Return [X, Y] of the center of cell containing provided text 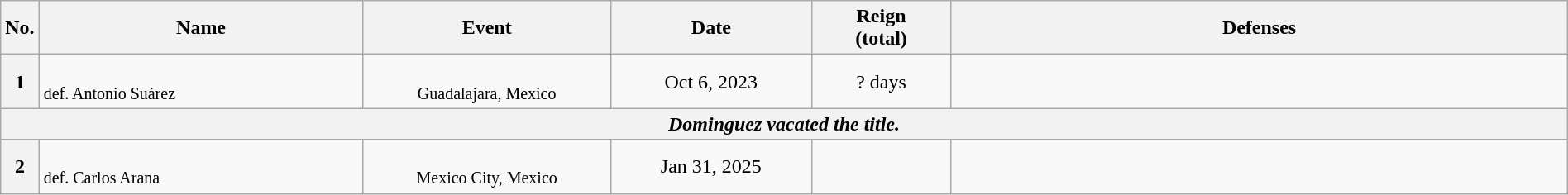
Oct 6, 2023 [711, 81]
Date [711, 28]
1 [20, 81]
Name [201, 28]
No. [20, 28]
2 [20, 167]
Jan 31, 2025 [711, 167]
Event [487, 28]
Guadalajara, Mexico [487, 81]
Reign(total) [882, 28]
def. Antonio Suárez [201, 81]
def. Carlos Arana [201, 167]
Mexico City, Mexico [487, 167]
? days [882, 81]
Defenses [1259, 28]
Dominguez vacated the title. [784, 124]
